Extract the [x, y] coordinate from the center of the cell holding the provided text.  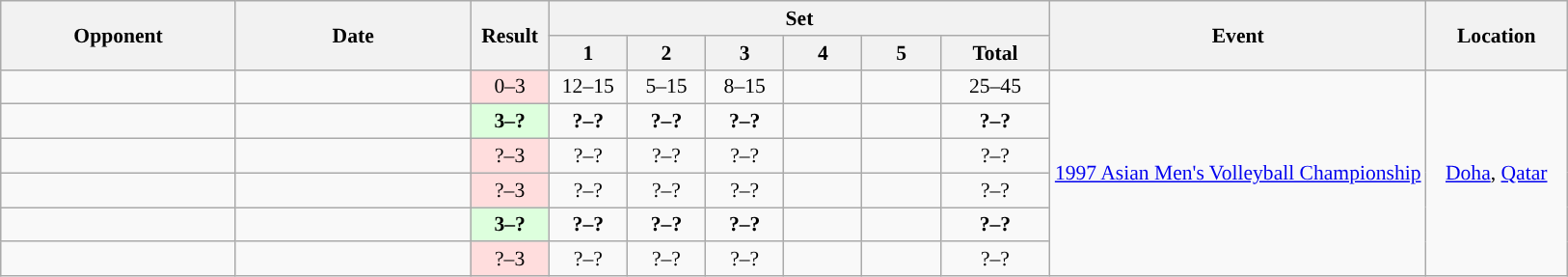
1 [588, 53]
Total [995, 53]
4 [824, 53]
Event [1238, 35]
5–15 [665, 87]
Doha, Qatar [1497, 173]
25–45 [995, 87]
8–15 [744, 87]
2 [665, 53]
Location [1497, 35]
3 [744, 53]
Date [353, 35]
1997 Asian Men's Volleyball Championship [1238, 173]
Result [509, 35]
Set [799, 18]
0–3 [509, 87]
12–15 [588, 87]
5 [901, 53]
Opponent [119, 35]
